Locate the cell with the specified text and output its (X, Y) center coordinate. 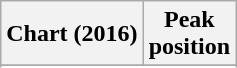
Chart (2016) (72, 34)
Peak position (189, 34)
